Find where the given text appears and provide that cell's center as (x, y) coordinate. 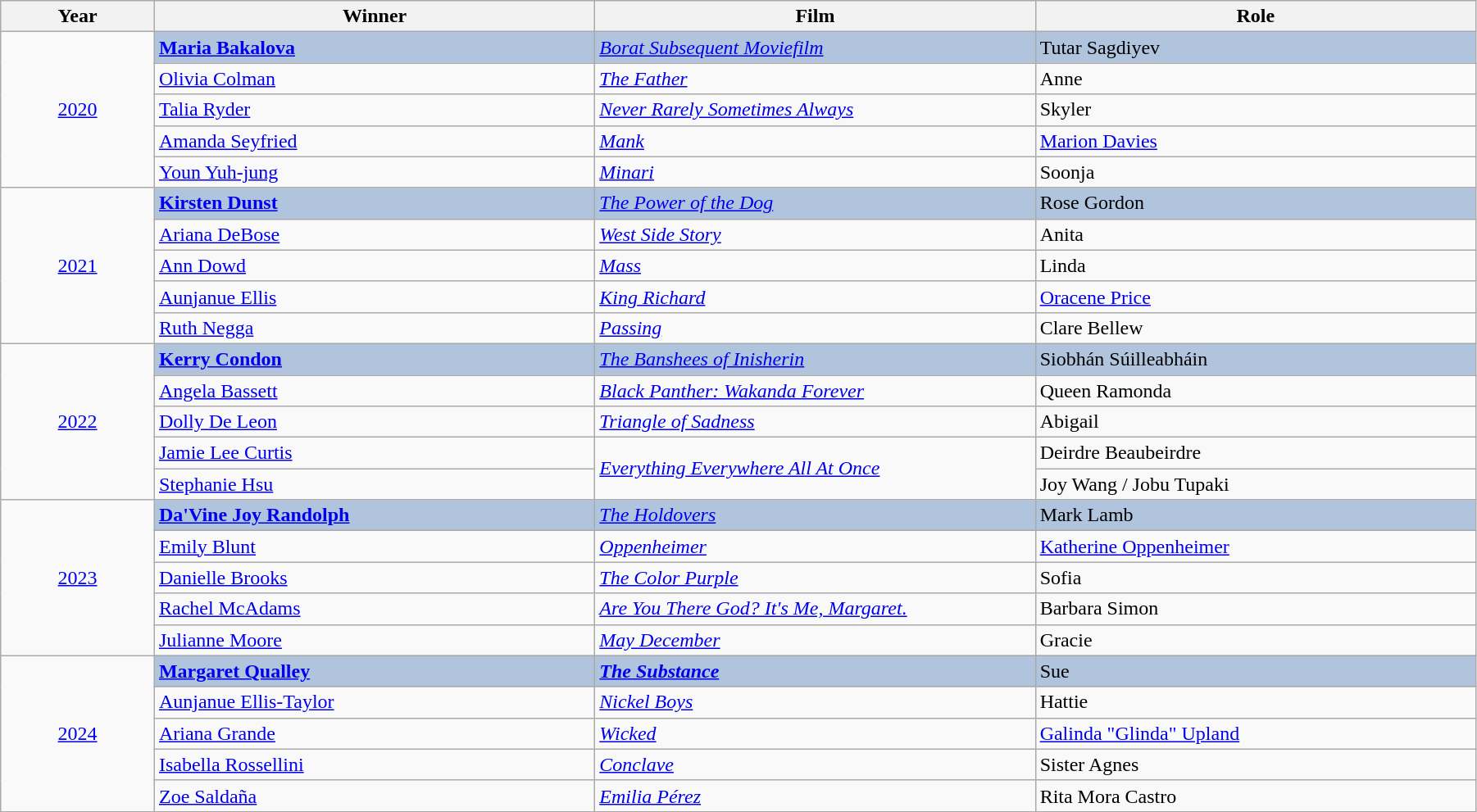
Everything Everywhere All At Once (815, 469)
The Banshees of Inisherin (815, 359)
Anita (1256, 234)
Skyler (1256, 110)
Rachel McAdams (374, 609)
May December (815, 640)
Never Rarely Sometimes Always (815, 110)
Rita Mora Castro (1256, 796)
Linda (1256, 265)
Are You There God? It's Me, Margaret. (815, 609)
Marion Davies (1256, 141)
Angela Bassett (374, 391)
The Holdovers (815, 515)
Rose Gordon (1256, 203)
Emily Blunt (374, 547)
Winner (374, 16)
Role (1256, 16)
The Substance (815, 671)
2024 (78, 733)
Emilia Pérez (815, 796)
2023 (78, 578)
2021 (78, 265)
Youn Yuh-jung (374, 172)
Oppenheimer (815, 547)
Talia Ryder (374, 110)
Oracene Price (1256, 297)
Julianne Moore (374, 640)
Aunjanue Ellis-Taylor (374, 702)
Joy Wang / Jobu Tupaki (1256, 484)
Aunjanue Ellis (374, 297)
Year (78, 16)
Sue (1256, 671)
Sofia (1256, 578)
The Color Purple (815, 578)
Film (815, 16)
Anne (1256, 79)
King Richard (815, 297)
Kerry Condon (374, 359)
West Side Story (815, 234)
Mass (815, 265)
Deirdre Beaubeirdre (1256, 453)
Ariana Grande (374, 733)
Zoe Saldaña (374, 796)
The Father (815, 79)
Margaret Qualley (374, 671)
Nickel Boys (815, 702)
Wicked (815, 733)
Kirsten Dunst (374, 203)
Stephanie Hsu (374, 484)
Isabella Rossellini (374, 764)
2020 (78, 110)
Conclave (815, 764)
Minari (815, 172)
Gracie (1256, 640)
Da'Vine Joy Randolph (374, 515)
Ann Dowd (374, 265)
2022 (78, 421)
Clare Bellew (1256, 328)
Sister Agnes (1256, 764)
Black Panther: Wakanda Forever (815, 391)
Jamie Lee Curtis (374, 453)
Passing (815, 328)
Olivia Colman (374, 79)
Triangle of Sadness (815, 422)
Amanda Seyfried (374, 141)
Dolly De Leon (374, 422)
Siobhán Súilleabháin (1256, 359)
Katherine Oppenheimer (1256, 547)
Soonja (1256, 172)
Ruth Negga (374, 328)
Mark Lamb (1256, 515)
Hattie (1256, 702)
Galinda "Glinda" Upland (1256, 733)
Borat Subsequent Moviefilm (815, 48)
Maria Bakalova (374, 48)
Barbara Simon (1256, 609)
Abigail (1256, 422)
Danielle Brooks (374, 578)
The Power of the Dog (815, 203)
Tutar Sagdiyev (1256, 48)
Mank (815, 141)
Ariana DeBose (374, 234)
Queen Ramonda (1256, 391)
